Return [X, Y] of the center of cell containing provided text 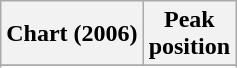
Peakposition [189, 34]
Chart (2006) [72, 34]
